Extract the (X, Y) coordinate from the center of the cell holding the provided text.  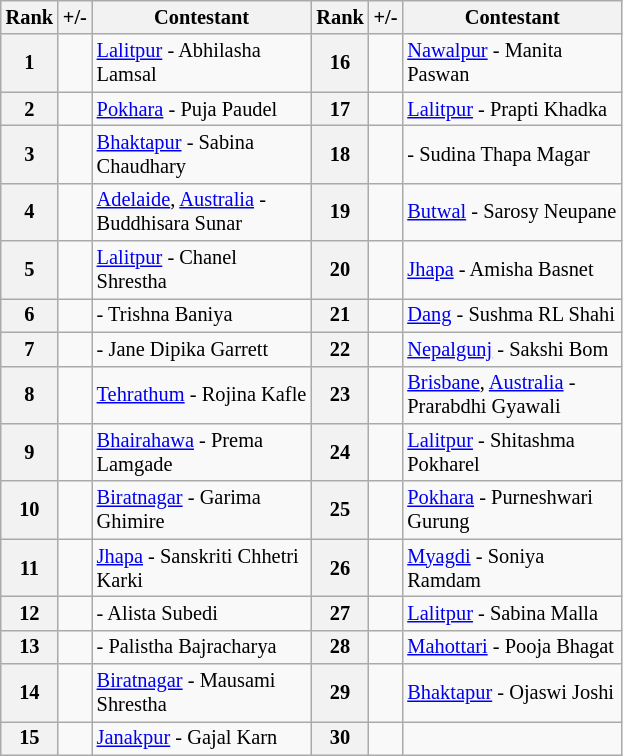
- Trishna Baniya (202, 315)
- Palistha Bajracharya (202, 647)
8 (30, 395)
3 (30, 154)
Pokhara - Purneshwari Gurung (512, 510)
Bhaktapur - Sabina Chaudhary (202, 154)
18 (340, 154)
Lalitpur - Chanel Shrestha (202, 270)
20 (340, 270)
26 (340, 568)
Nawalpur - Manita Paswan (512, 63)
28 (340, 647)
4 (30, 212)
Brisbane, Australia - Prarabdhi Gyawali (512, 395)
14 (30, 693)
Lalitpur - Shitashma Pokharel (512, 452)
5 (30, 270)
22 (340, 349)
10 (30, 510)
Lalitpur - Prapti Khadka (512, 109)
9 (30, 452)
- Alista Subedi (202, 613)
Bhaktapur - Ojaswi Joshi (512, 693)
12 (30, 613)
Myagdi - Soniya Ramdam (512, 568)
13 (30, 647)
30 (340, 738)
Bhairahawa - Prema Lamgade (202, 452)
Dang - Sushma RL Shahi (512, 315)
27 (340, 613)
2 (30, 109)
- Jane Dipika Garrett (202, 349)
Lalitpur - Sabina Malla (512, 613)
Tehrathum - Rojina Kafle (202, 395)
Pokhara - Puja Paudel (202, 109)
Lalitpur - Abhilasha Lamsal (202, 63)
Jhapa - Amisha Basnet (512, 270)
25 (340, 510)
Butwal - Sarosy Neupane (512, 212)
17 (340, 109)
Janakpur - Gajal Karn (202, 738)
1 (30, 63)
7 (30, 349)
Nepalgunj - Sakshi Bom (512, 349)
19 (340, 212)
11 (30, 568)
Mahottari - Pooja Bhagat (512, 647)
Jhapa - Sanskriti Chhetri Karki (202, 568)
Adelaide, Australia - Buddhisara Sunar (202, 212)
29 (340, 693)
24 (340, 452)
Biratnagar - Mausami Shrestha (202, 693)
16 (340, 63)
21 (340, 315)
15 (30, 738)
- Sudina Thapa Magar (512, 154)
23 (340, 395)
Biratnagar - Garima Ghimire (202, 510)
6 (30, 315)
